Output the [x, y] coordinate of the center of the cell containing the given text.  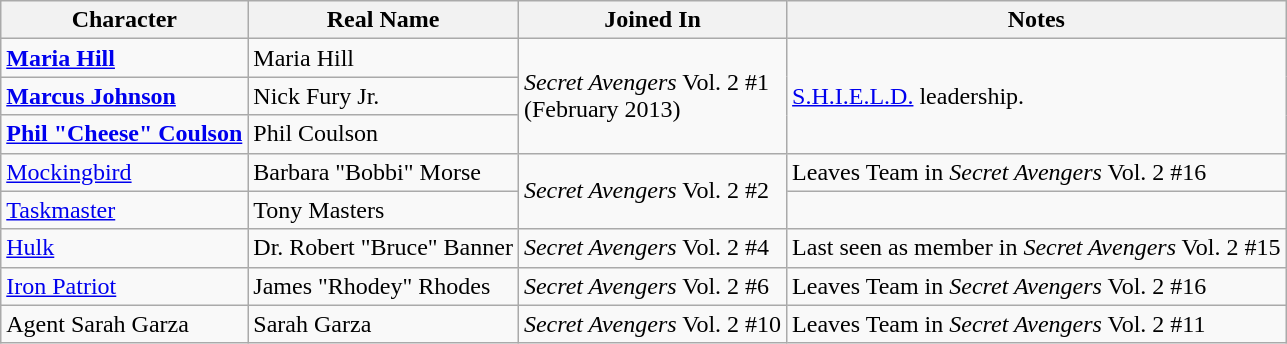
Real Name [384, 20]
Mockingbird [124, 172]
Joined In [652, 20]
Taskmaster [124, 210]
Sarah Garza [384, 324]
Phil Coulson [384, 134]
Secret Avengers Vol. 2 #2 [652, 191]
Secret Avengers Vol. 2 #4 [652, 248]
Hulk [124, 248]
Character [124, 20]
S.H.I.E.L.D. leadership. [1036, 96]
Barbara "Bobbi" Morse [384, 172]
Leaves Team in Secret Avengers Vol. 2 #11 [1036, 324]
Secret Avengers Vol. 2 #10 [652, 324]
Marcus Johnson [124, 96]
Notes [1036, 20]
Secret Avengers Vol. 2 #1 (February 2013) [652, 96]
Agent Sarah Garza [124, 324]
Iron Patriot [124, 286]
Dr. Robert "Bruce" Banner [384, 248]
Phil "Cheese" Coulson [124, 134]
Tony Masters [384, 210]
James "Rhodey" Rhodes [384, 286]
Nick Fury Jr. [384, 96]
Secret Avengers Vol. 2 #6 [652, 286]
Last seen as member in Secret Avengers Vol. 2 #15 [1036, 248]
